Return (X, Y) of the center of cell containing provided text 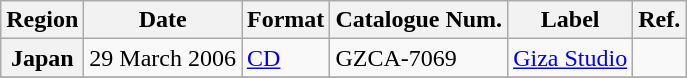
Giza Studio (570, 58)
Catalogue Num. (419, 20)
Format (286, 20)
Date (163, 20)
GZCA-7069 (419, 58)
Japan (42, 58)
CD (286, 58)
29 March 2006 (163, 58)
Region (42, 20)
Ref. (660, 20)
Label (570, 20)
